Output the [x, y] coordinate of the center of the cell containing the given text.  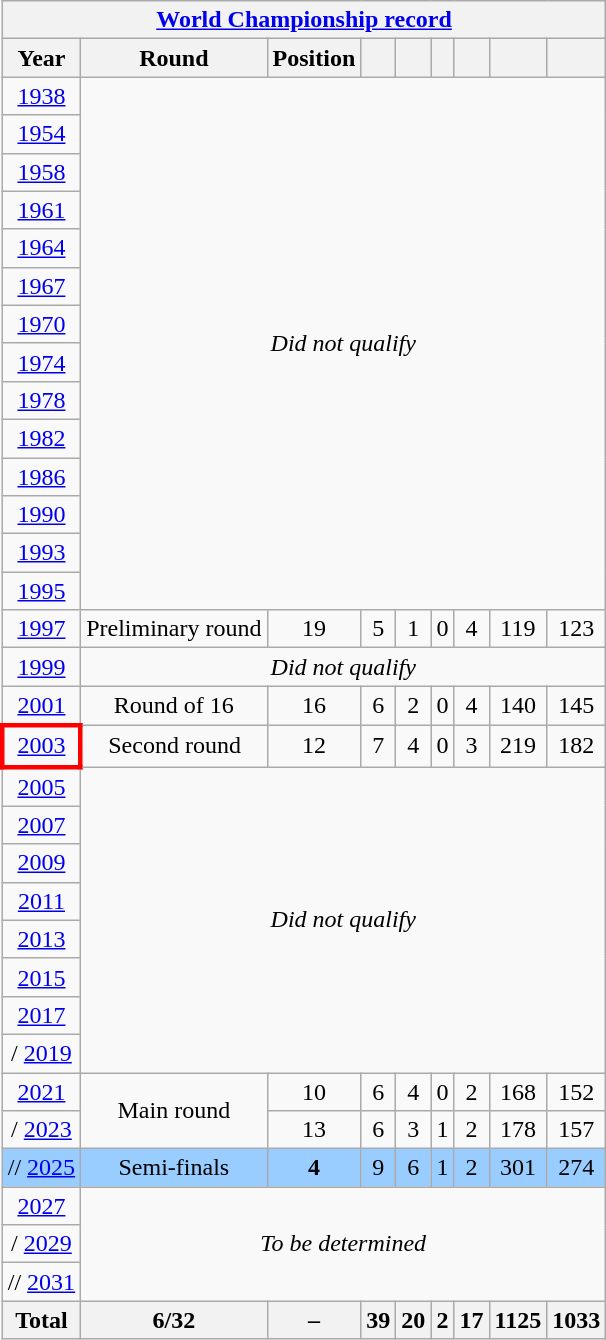
12 [314, 746]
// 2031 [41, 1282]
/ 2023 [41, 1130]
2027 [41, 1206]
182 [576, 746]
1961 [41, 210]
1978 [41, 400]
Main round [174, 1110]
123 [576, 629]
Preliminary round [174, 629]
Year [41, 58]
1970 [41, 324]
1997 [41, 629]
2017 [41, 1015]
9 [378, 1168]
1958 [41, 172]
2001 [41, 706]
Round [174, 58]
7 [378, 746]
6/32 [174, 1320]
1990 [41, 515]
19 [314, 629]
To be determined [344, 1244]
13 [314, 1130]
2003 [41, 746]
World Championship record [304, 20]
1999 [41, 667]
/ 2019 [41, 1053]
1954 [41, 134]
1964 [41, 248]
1993 [41, 553]
17 [472, 1320]
157 [576, 1130]
20 [414, 1320]
145 [576, 706]
// 2025 [41, 1168]
1982 [41, 438]
168 [518, 1091]
Round of 16 [174, 706]
– [314, 1320]
Position [314, 58]
16 [314, 706]
1986 [41, 477]
119 [518, 629]
Semi-finals [174, 1168]
301 [518, 1168]
10 [314, 1091]
274 [576, 1168]
/ 2029 [41, 1244]
152 [576, 1091]
2005 [41, 786]
178 [518, 1130]
2021 [41, 1091]
1938 [41, 96]
1033 [576, 1320]
5 [378, 629]
2015 [41, 977]
39 [378, 1320]
1967 [41, 286]
2007 [41, 825]
1974 [41, 362]
Second round [174, 746]
219 [518, 746]
1995 [41, 591]
2009 [41, 863]
1125 [518, 1320]
140 [518, 706]
Total [41, 1320]
2013 [41, 939]
2011 [41, 901]
